Capture the cell that displays the provided text and extract its (X, Y) central coordinate. 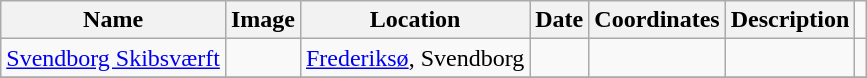
Name (114, 20)
Date (560, 20)
Svendborg Skibsværft (114, 58)
Image (262, 20)
Frederiksø, Svendborg (414, 58)
Description (790, 20)
Coordinates (657, 20)
Location (414, 20)
